Provide the (x, y) coordinate of the cell's center where the given text is located.  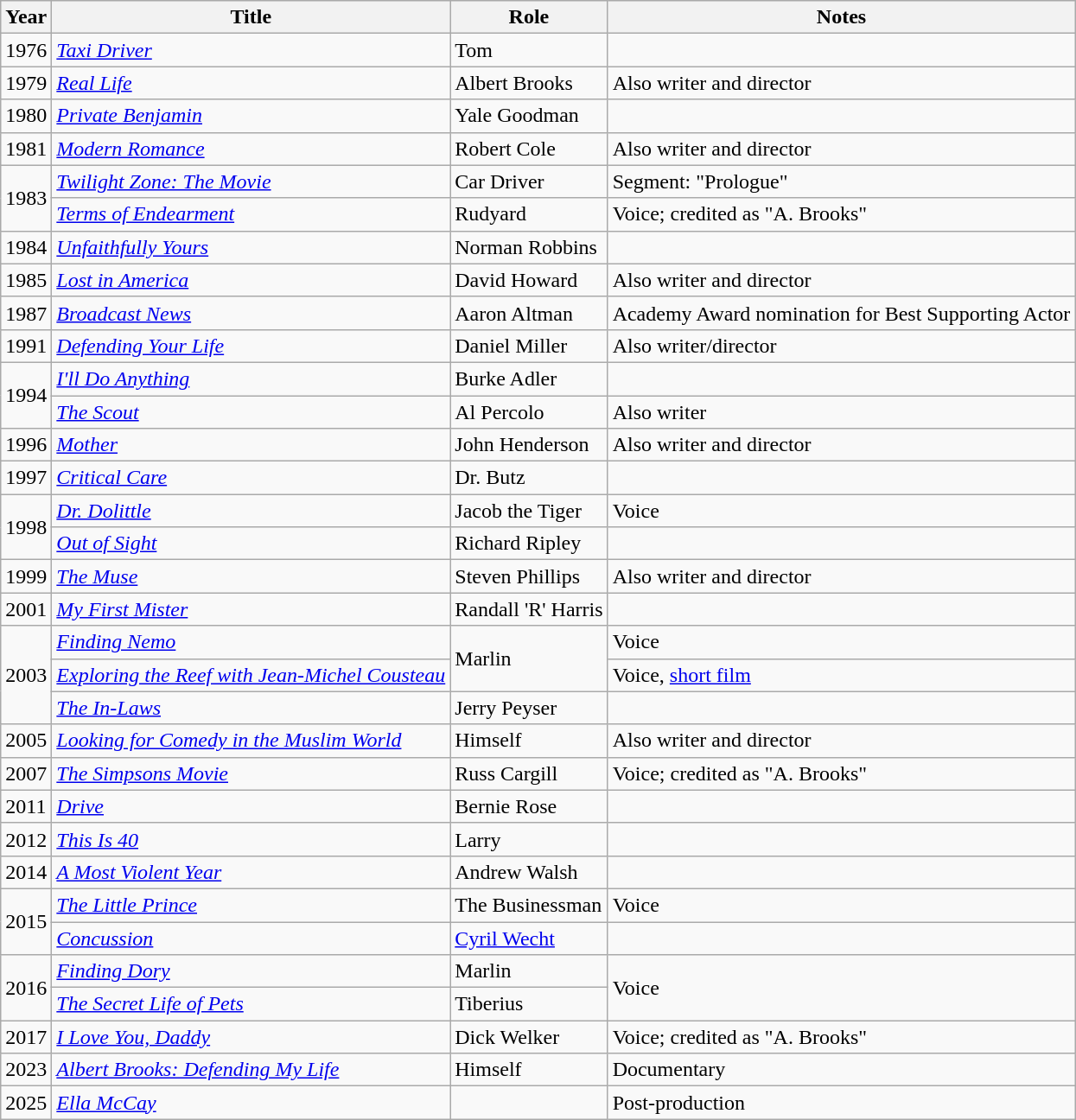
A Most Violent Year (251, 872)
Cyril Wecht (529, 938)
2001 (26, 609)
John Henderson (529, 445)
Also writer (842, 412)
Title (251, 17)
The In-Laws (251, 708)
Notes (842, 17)
Broadcast News (251, 313)
1980 (26, 116)
Dr. Dolittle (251, 511)
Taxi Driver (251, 50)
Bernie Rose (529, 806)
1985 (26, 280)
1976 (26, 50)
Out of Sight (251, 544)
1996 (26, 445)
2005 (26, 741)
Jacob the Tiger (529, 511)
Exploring the Reef with Jean-Michel Cousteau (251, 675)
Lost in America (251, 280)
Looking for Comedy in the Muslim World (251, 741)
This Is 40 (251, 839)
Drive (251, 806)
Concussion (251, 938)
The Secret Life of Pets (251, 1004)
Finding Dory (251, 971)
Richard Ripley (529, 544)
2015 (26, 921)
Albert Brooks (529, 83)
Aaron Altman (529, 313)
Documentary (842, 1070)
2014 (26, 872)
2011 (26, 806)
Finding Nemo (251, 642)
My First Mister (251, 609)
Dick Welker (529, 1037)
Also writer/director (842, 346)
Critical Care (251, 478)
Albert Brooks: Defending My Life (251, 1070)
Tom (529, 50)
Twilight Zone: The Movie (251, 181)
1998 (26, 527)
1997 (26, 478)
Norman Robbins (529, 247)
2016 (26, 988)
Mother (251, 445)
Terms of Endearment (251, 214)
Private Benjamin (251, 116)
1994 (26, 395)
Post-production (842, 1103)
Modern Romance (251, 149)
Russ Cargill (529, 773)
Tiberius (529, 1004)
Andrew Walsh (529, 872)
Academy Award nomination for Best Supporting Actor (842, 313)
1979 (26, 83)
Unfaithfully Yours (251, 247)
2012 (26, 839)
1999 (26, 576)
2007 (26, 773)
Rudyard (529, 214)
1987 (26, 313)
Daniel Miller (529, 346)
Segment: "Prologue" (842, 181)
Role (529, 17)
I Love You, Daddy (251, 1037)
Al Percolo (529, 412)
Ella McCay (251, 1103)
Voice, short film (842, 675)
Robert Cole (529, 149)
1981 (26, 149)
The Muse (251, 576)
2017 (26, 1037)
Defending Your Life (251, 346)
The Businessman (529, 905)
I'll Do Anything (251, 379)
Year (26, 17)
The Simpsons Movie (251, 773)
2023 (26, 1070)
1991 (26, 346)
David Howard (529, 280)
2003 (26, 675)
Larry (529, 839)
2025 (26, 1103)
Yale Goodman (529, 116)
1984 (26, 247)
Jerry Peyser (529, 708)
Randall 'R' Harris (529, 609)
Burke Adler (529, 379)
The Scout (251, 412)
Real Life (251, 83)
Car Driver (529, 181)
The Little Prince (251, 905)
Dr. Butz (529, 478)
Steven Phillips (529, 576)
1983 (26, 198)
